Pinpoint the cell where the given text exists, returning its (x, y) midpoint coordinate. 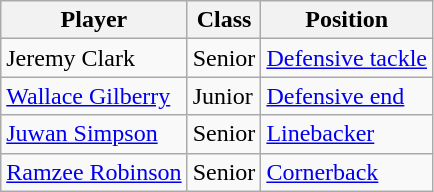
Junior (224, 96)
Class (224, 20)
Linebacker (347, 134)
Defensive end (347, 96)
Defensive tackle (347, 58)
Juwan Simpson (94, 134)
Player (94, 20)
Cornerback (347, 172)
Jeremy Clark (94, 58)
Wallace Gilberry (94, 96)
Position (347, 20)
Ramzee Robinson (94, 172)
